Find where the given text appears and provide that cell's center as [x, y] coordinate. 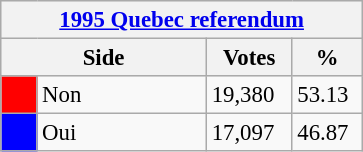
% [328, 58]
1995 Quebec referendum [182, 20]
17,097 [249, 133]
Votes [249, 58]
Side [104, 58]
Oui [122, 133]
46.87 [328, 133]
19,380 [249, 95]
Non [122, 95]
53.13 [328, 95]
